Detect which cell encompasses the target text, then output its (X, Y) center coordinate. 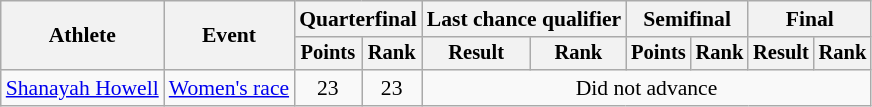
Did not advance (647, 88)
Semifinal (687, 19)
Event (229, 36)
Last chance qualifier (524, 19)
Quarterfinal (358, 19)
Women's race (229, 88)
Final (810, 19)
Athlete (82, 36)
Shanayah Howell (82, 88)
